For the text-containing cell, return its midpoint in [X, Y] coordinate format. 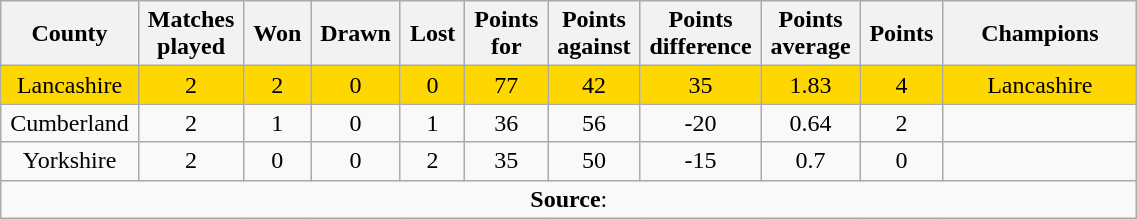
Cumberland [70, 123]
36 [506, 123]
-20 [700, 123]
Source: [569, 199]
0.7 [810, 161]
0.64 [810, 123]
4 [902, 85]
Points against [594, 34]
Points [902, 34]
-15 [700, 161]
Points difference [700, 34]
Champions [1040, 34]
77 [506, 85]
42 [594, 85]
Drawn [356, 34]
Yorkshire [70, 161]
1.83 [810, 85]
50 [594, 161]
Points for [506, 34]
Points average [810, 34]
Lost [432, 34]
Won [278, 34]
County [70, 34]
56 [594, 123]
Matches played [191, 34]
